Extract the [X, Y] coordinate from the center of the cell holding the provided text.  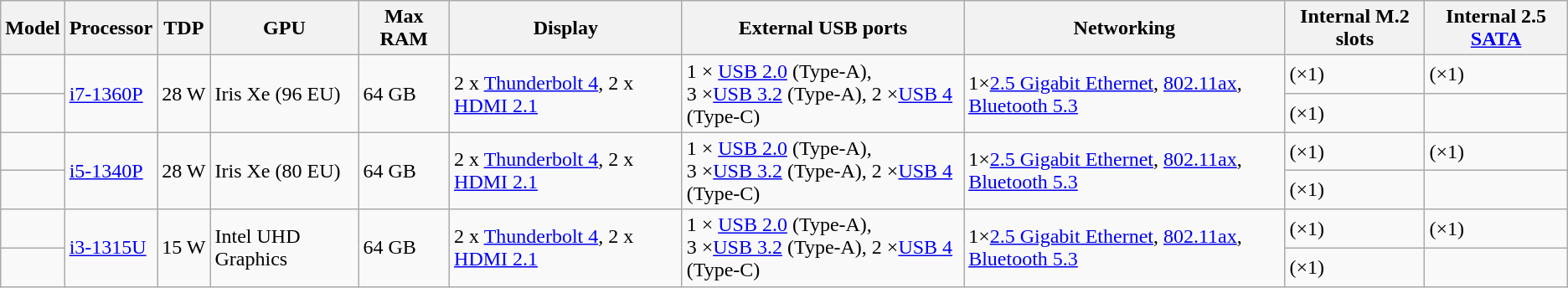
Intel UHD Graphics [285, 248]
TDP [184, 28]
External USB ports [823, 28]
GPU [285, 28]
15 W [184, 248]
Model [33, 28]
i5-1340P [111, 171]
Internal 2.5 SATA [1496, 28]
Processor [111, 28]
i3-1315U [111, 248]
Internal M.2 slots [1355, 28]
i7-1360P [111, 94]
Iris Xe (96 EU) [285, 94]
Networking [1124, 28]
Display [566, 28]
Iris Xe (80 EU) [285, 171]
Max RAM [404, 28]
